Return the (X, Y) coordinate for the center point of the cell that contains the specified text.  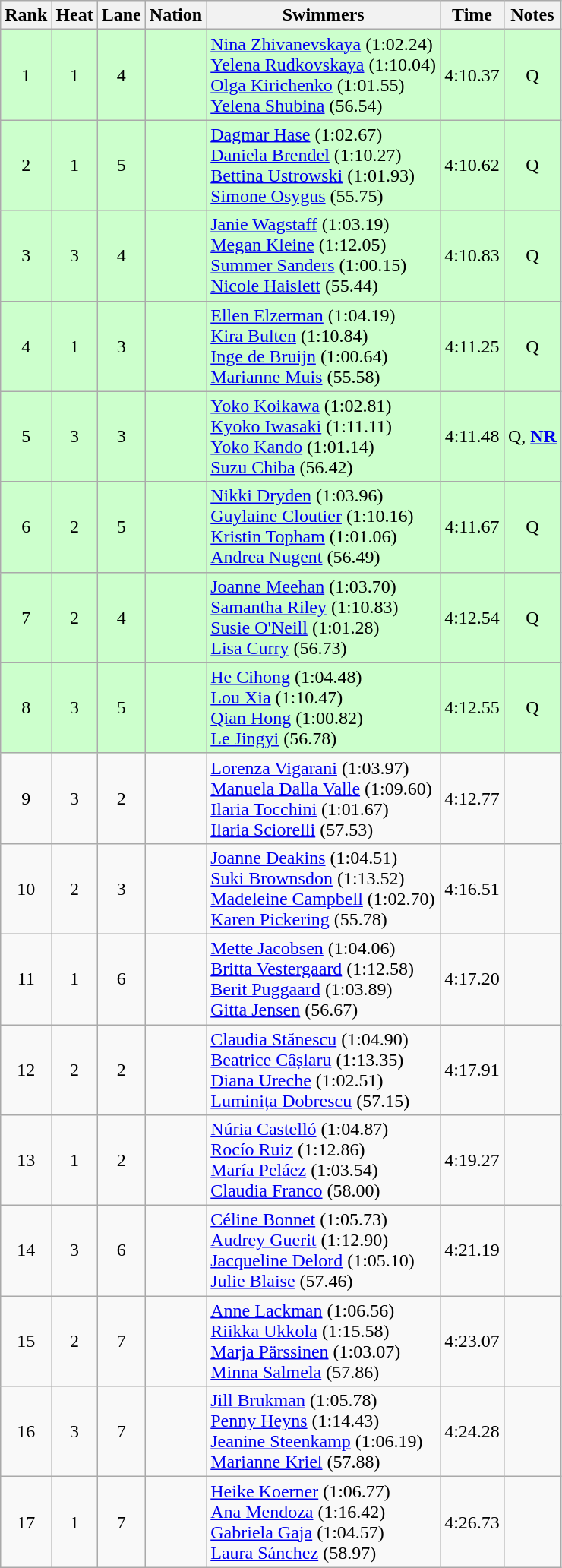
4:24.28 (472, 1431)
4:11.48 (472, 436)
Lorenza Vigarani (1:03.97)Manuela Dalla Valle (1:09.60)Ilaria Tocchini (1:01.67)Ilaria Sciorelli (57.53) (324, 798)
9 (26, 798)
Heike Koerner (1:06.77)Ana Mendoza (1:16.42)Gabriela Gaja (1:04.57)Laura Sánchez (58.97) (324, 1522)
Ellen Elzerman (1:04.19)Kira Bulten (1:10.84)Inge de Bruijn (1:00.64)Marianne Muis (55.58) (324, 346)
4:16.51 (472, 889)
8 (26, 708)
Notes (532, 15)
4:19.27 (472, 1161)
4:12.55 (472, 708)
4:17.20 (472, 978)
4:11.67 (472, 527)
Dagmar Hase (1:02.67)Daniela Brendel (1:10.27)Bettina Ustrowski (1:01.93)Simone Osygus (55.75) (324, 166)
4:11.25 (472, 346)
Nation (175, 15)
15 (26, 1342)
4:10.83 (472, 255)
Lane (122, 15)
Joanne Meehan (1:03.70)Samantha Riley (1:10.83)Susie O'Neill (1:01.28)Lisa Curry (56.73) (324, 617)
Rank (26, 15)
Yoko Koikawa (1:02.81)Kyoko Iwasaki (1:11.11)Yoko Kando (1:01.14)Suzu Chiba (56.42) (324, 436)
4:23.07 (472, 1342)
4:12.77 (472, 798)
Swimmers (324, 15)
Claudia Stănescu (1:04.90)Beatrice Câșlaru (1:13.35)Diana Ureche (1:02.51)Luminița Dobrescu (57.15) (324, 1070)
Joanne Deakins (1:04.51)Suki Brownsdon (1:13.52)Madeleine Campbell (1:02.70)Karen Pickering (55.78) (324, 889)
4:12.54 (472, 617)
Núria Castelló (1:04.87)Rocío Ruiz (1:12.86)María Peláez (1:03.54)Claudia Franco (58.00) (324, 1161)
4:21.19 (472, 1250)
Mette Jacobsen (1:04.06)Britta Vestergaard (1:12.58)Berit Puggaard (1:03.89)Gitta Jensen (56.67) (324, 978)
16 (26, 1431)
Q, NR (532, 436)
4:26.73 (472, 1522)
17 (26, 1522)
Heat (74, 15)
Jill Brukman (1:05.78)Penny Heyns (1:14.43)Jeanine Steenkamp (1:06.19)Marianne Kriel (57.88) (324, 1431)
10 (26, 889)
Nikki Dryden (1:03.96)Guylaine Cloutier (1:10.16)Kristin Topham (1:01.06)Andrea Nugent (56.49) (324, 527)
Janie Wagstaff (1:03.19)Megan Kleine (1:12.05)Summer Sanders (1:00.15)Nicole Haislett (55.44) (324, 255)
4:17.91 (472, 1070)
He Cihong (1:04.48)Lou Xia (1:10.47)Qian Hong (1:00.82)Le Jingyi (56.78) (324, 708)
Nina Zhivanevskaya (1:02.24)Yelena Rudkovskaya (1:10.04)Olga Kirichenko (1:01.55)Yelena Shubina (56.54) (324, 74)
Anne Lackman (1:06.56)Riikka Ukkola (1:15.58)Marja Pärssinen (1:03.07)Minna Salmela (57.86) (324, 1342)
11 (26, 978)
Céline Bonnet (1:05.73)Audrey Guerit (1:12.90)Jacqueline Delord (1:05.10)Julie Blaise (57.46) (324, 1250)
Time (472, 15)
4:10.37 (472, 74)
12 (26, 1070)
13 (26, 1161)
4:10.62 (472, 166)
14 (26, 1250)
